Pinpoint the cell where the given text exists, returning its (X, Y) midpoint coordinate. 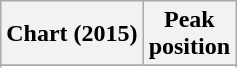
Peakposition (189, 34)
Chart (2015) (72, 34)
